Identify which cell holds the provided text, then report its [X, Y] central coordinate. 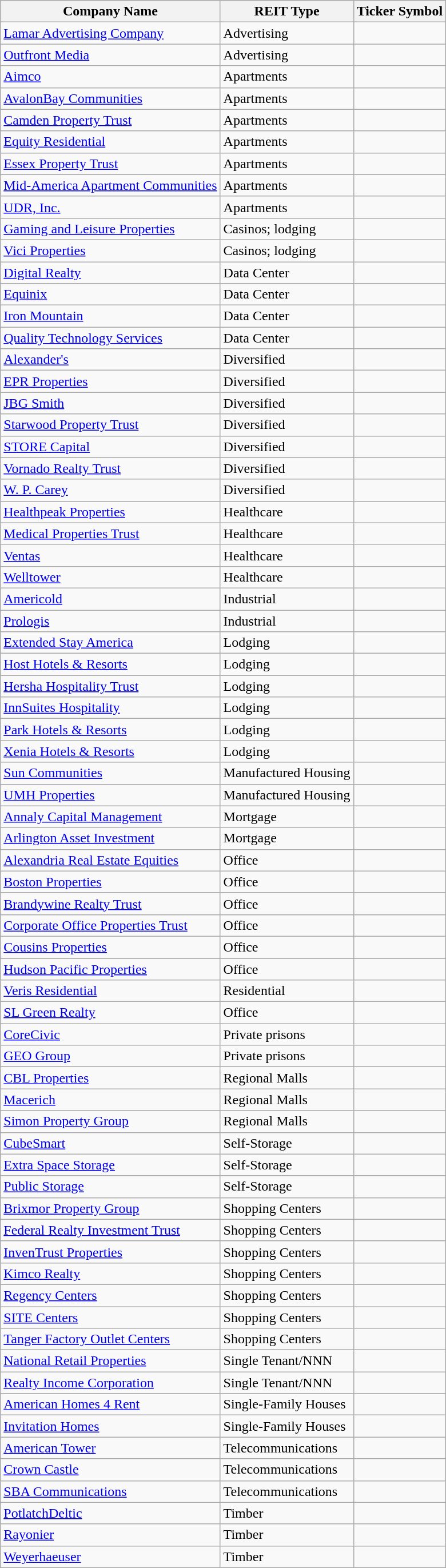
GEO Group [110, 1056]
Cousins Properties [110, 947]
Camden Property Trust [110, 120]
Equity Residential [110, 142]
Extended Stay America [110, 643]
UDR, Inc. [110, 207]
Company Name [110, 11]
STORE Capital [110, 447]
UMH Properties [110, 795]
American Tower [110, 1448]
Hudson Pacific Properties [110, 969]
Brandywine Realty Trust [110, 904]
SITE Centers [110, 1317]
Regency Centers [110, 1295]
Iron Mountain [110, 316]
CoreCivic [110, 1034]
JBG Smith [110, 403]
Prologis [110, 620]
Americold [110, 599]
Welltower [110, 577]
Xenia Hotels & Resorts [110, 751]
Quality Technology Services [110, 338]
Ventas [110, 555]
Park Hotels & Resorts [110, 730]
Extra Space Storage [110, 1165]
Corporate Office Properties Trust [110, 925]
InnSuites Hospitality [110, 708]
Host Hotels & Resorts [110, 664]
Lamar Advertising Company [110, 33]
SL Green Realty [110, 1013]
InvenTrust Properties [110, 1252]
Hersha Hospitality Trust [110, 686]
Boston Properties [110, 882]
Residential [287, 991]
Gaming and Leisure Properties [110, 229]
Simon Property Group [110, 1121]
Arlington Asset Investment [110, 838]
Healthpeak Properties [110, 512]
Realty Income Corporation [110, 1383]
Equinix [110, 295]
Alexandria Real Estate Equities [110, 860]
Mid-America Apartment Communities [110, 185]
Annaly Capital Management [110, 817]
National Retail Properties [110, 1361]
Sun Communities [110, 773]
CubeSmart [110, 1143]
Digital Realty [110, 273]
Tanger Factory Outlet Centers [110, 1339]
Weyerhaeuser [110, 1557]
REIT Type [287, 11]
Outfront Media [110, 55]
Public Storage [110, 1187]
W. P. Carey [110, 490]
Starwood Property Trust [110, 425]
American Homes 4 Rent [110, 1404]
EPR Properties [110, 381]
Vici Properties [110, 250]
Macerich [110, 1100]
Essex Property Trust [110, 164]
Veris Residential [110, 991]
Aimco [110, 77]
Kimco Realty [110, 1273]
Federal Realty Investment Trust [110, 1230]
Crown Castle [110, 1470]
AvalonBay Communities [110, 98]
Ticker Symbol [400, 11]
Rayonier [110, 1535]
CBL Properties [110, 1078]
Brixmor Property Group [110, 1208]
Vornado Realty Trust [110, 468]
SBA Communications [110, 1491]
Medical Properties Trust [110, 534]
Alexander's [110, 360]
PotlatchDeltic [110, 1513]
Invitation Homes [110, 1426]
